Determine the (X, Y) coordinate at the center of the cell enclosing the given text.  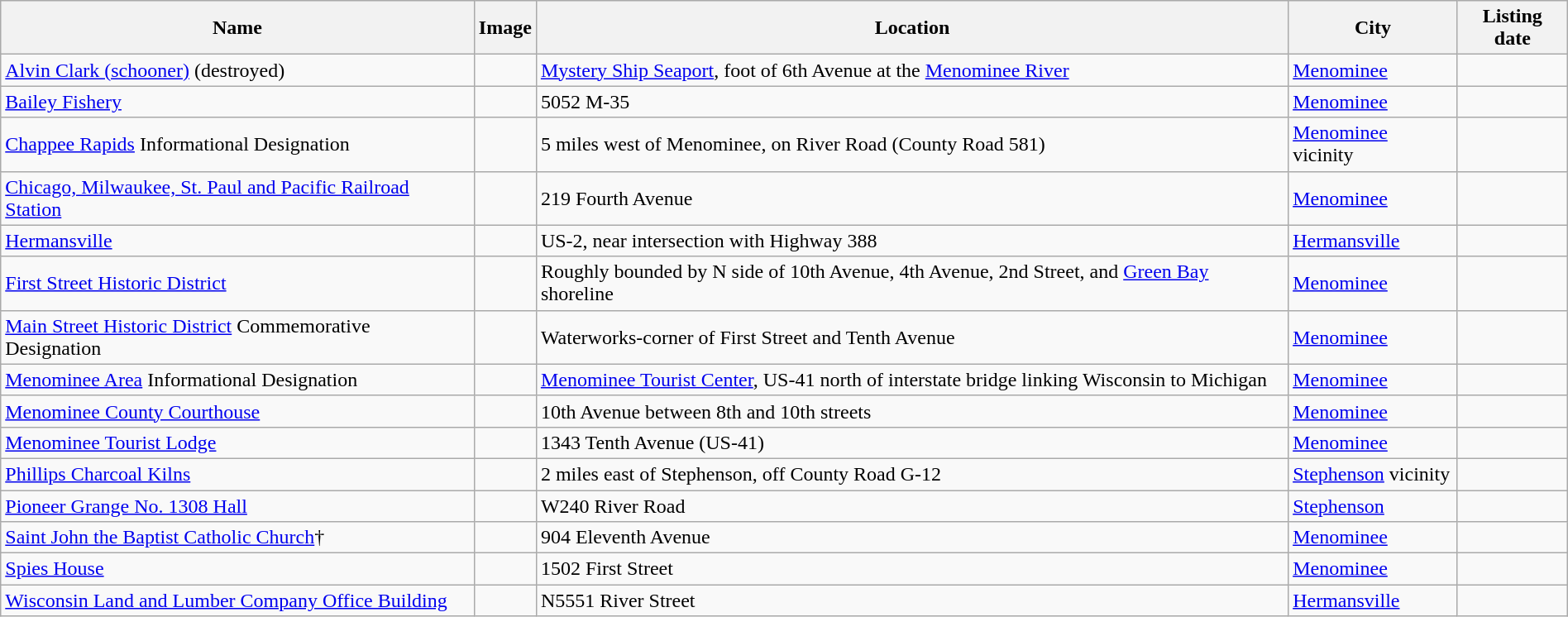
Chappee Rapids Informational Designation (238, 144)
2 miles east of Stephenson, off County Road G-12 (911, 474)
Spies House (238, 569)
Roughly bounded by N side of 10th Avenue, 4th Avenue, 2nd Street, and Green Bay shoreline (911, 283)
Menominee Tourist Lodge (238, 442)
Menominee County Courthouse (238, 411)
Main Street Historic District Commemorative Designation (238, 337)
N5551 River Street (911, 600)
Bailey Fishery (238, 102)
Menominee Tourist Center, US-41 north of interstate bridge linking Wisconsin to Michigan (911, 380)
Location (911, 28)
Name (238, 28)
Phillips Charcoal Kilns (238, 474)
Waterworks-corner of First Street and Tenth Avenue (911, 337)
City (1373, 28)
Menominee vicinity (1373, 144)
Stephenson (1373, 505)
5052 M-35 (911, 102)
219 Fourth Avenue (911, 198)
10th Avenue between 8th and 10th streets (911, 411)
Menominee Area Informational Designation (238, 380)
904 Eleventh Avenue (911, 538)
Wisconsin Land and Lumber Company Office Building (238, 600)
Mystery Ship Seaport, foot of 6th Avenue at the Menominee River (911, 70)
Saint John the Baptist Catholic Church† (238, 538)
5 miles west of Menominee, on River Road (County Road 581) (911, 144)
1502 First Street (911, 569)
US-2, near intersection with Highway 388 (911, 241)
Alvin Clark (schooner) (destroyed) (238, 70)
W240 River Road (911, 505)
Chicago, Milwaukee, St. Paul and Pacific Railroad Station (238, 198)
First Street Historic District (238, 283)
1343 Tenth Avenue (US-41) (911, 442)
Listing date (1512, 28)
Pioneer Grange No. 1308 Hall (238, 505)
Stephenson vicinity (1373, 474)
Image (504, 28)
